From the cell containing the given text, extract its center point as (x, y) coordinate. 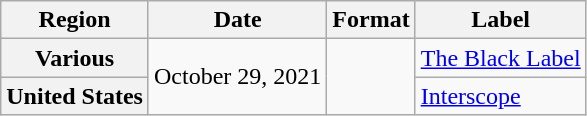
Various (75, 58)
Interscope (500, 96)
United States (75, 96)
Format (371, 20)
The Black Label (500, 58)
Label (500, 20)
Date (237, 20)
October 29, 2021 (237, 77)
Region (75, 20)
